Output the [X, Y] coordinate of the center of the cell containing the given text.  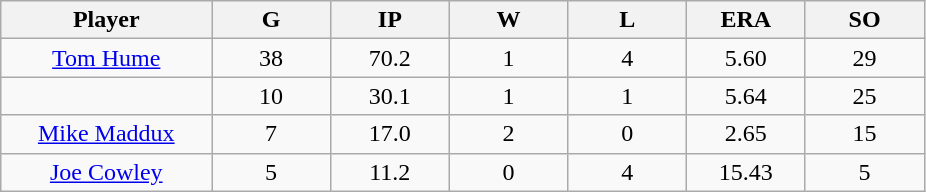
5.60 [746, 58]
Tom Hume [106, 58]
Mike Maddux [106, 134]
Player [106, 20]
L [628, 20]
17.0 [390, 134]
5.64 [746, 96]
SO [864, 20]
G [272, 20]
25 [864, 96]
15.43 [746, 172]
Joe Cowley [106, 172]
15 [864, 134]
7 [272, 134]
10 [272, 96]
38 [272, 58]
11.2 [390, 172]
2.65 [746, 134]
29 [864, 58]
IP [390, 20]
70.2 [390, 58]
2 [508, 134]
ERA [746, 20]
30.1 [390, 96]
W [508, 20]
